Pinpoint the cell where the given text exists, returning its (x, y) midpoint coordinate. 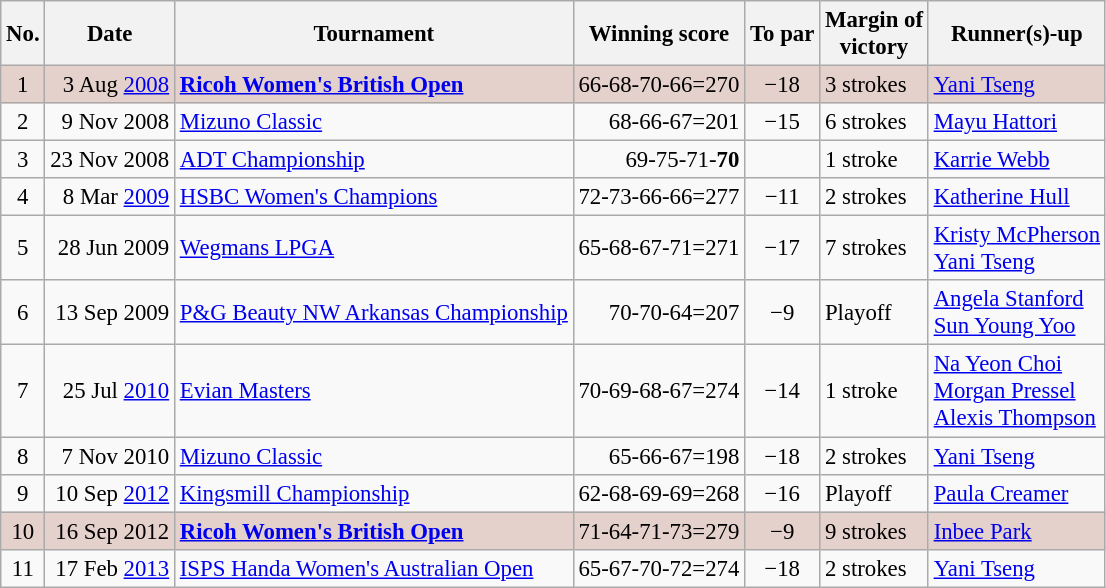
Katherine Hull (1016, 197)
10 Sep 2012 (110, 493)
9 Nov 2008 (110, 122)
1 (23, 85)
Date (110, 34)
7 Nov 2010 (110, 456)
10 (23, 531)
8 (23, 456)
ISPS Handa Women's Australian Open (374, 568)
−17 (782, 248)
5 (23, 248)
62-68-69-69=268 (659, 493)
−16 (782, 493)
Wegmans LPGA (374, 248)
Evian Masters (374, 391)
6 (23, 312)
4 (23, 197)
65-66-67=198 (659, 456)
HSBC Women's Champions (374, 197)
Mayu Hattori (1016, 122)
65-68-67-71=271 (659, 248)
9 strokes (874, 531)
Margin ofvictory (874, 34)
8 Mar 2009 (110, 197)
25 Jul 2010 (110, 391)
28 Jun 2009 (110, 248)
Winning score (659, 34)
To par (782, 34)
Angela Stanford Sun Young Yoo (1016, 312)
69-75-71-70 (659, 160)
2 (23, 122)
71-64-71-73=279 (659, 531)
Tournament (374, 34)
ADT Championship (374, 160)
3 (23, 160)
No. (23, 34)
Kingsmill Championship (374, 493)
70-69-68-67=274 (659, 391)
−11 (782, 197)
Na Yeon Choi Morgan Pressel Alexis Thompson (1016, 391)
68-66-67=201 (659, 122)
13 Sep 2009 (110, 312)
70-70-64=207 (659, 312)
Runner(s)-up (1016, 34)
7 strokes (874, 248)
6 strokes (874, 122)
3 Aug 2008 (110, 85)
Paula Creamer (1016, 493)
P&G Beauty NW Arkansas Championship (374, 312)
16 Sep 2012 (110, 531)
65-67-70-72=274 (659, 568)
Kristy McPherson Yani Tseng (1016, 248)
11 (23, 568)
9 (23, 493)
−15 (782, 122)
3 strokes (874, 85)
17 Feb 2013 (110, 568)
−14 (782, 391)
Inbee Park (1016, 531)
Karrie Webb (1016, 160)
72-73-66-66=277 (659, 197)
66-68-70-66=270 (659, 85)
7 (23, 391)
23 Nov 2008 (110, 160)
